Locate the cell with the specified text and output its (X, Y) center coordinate. 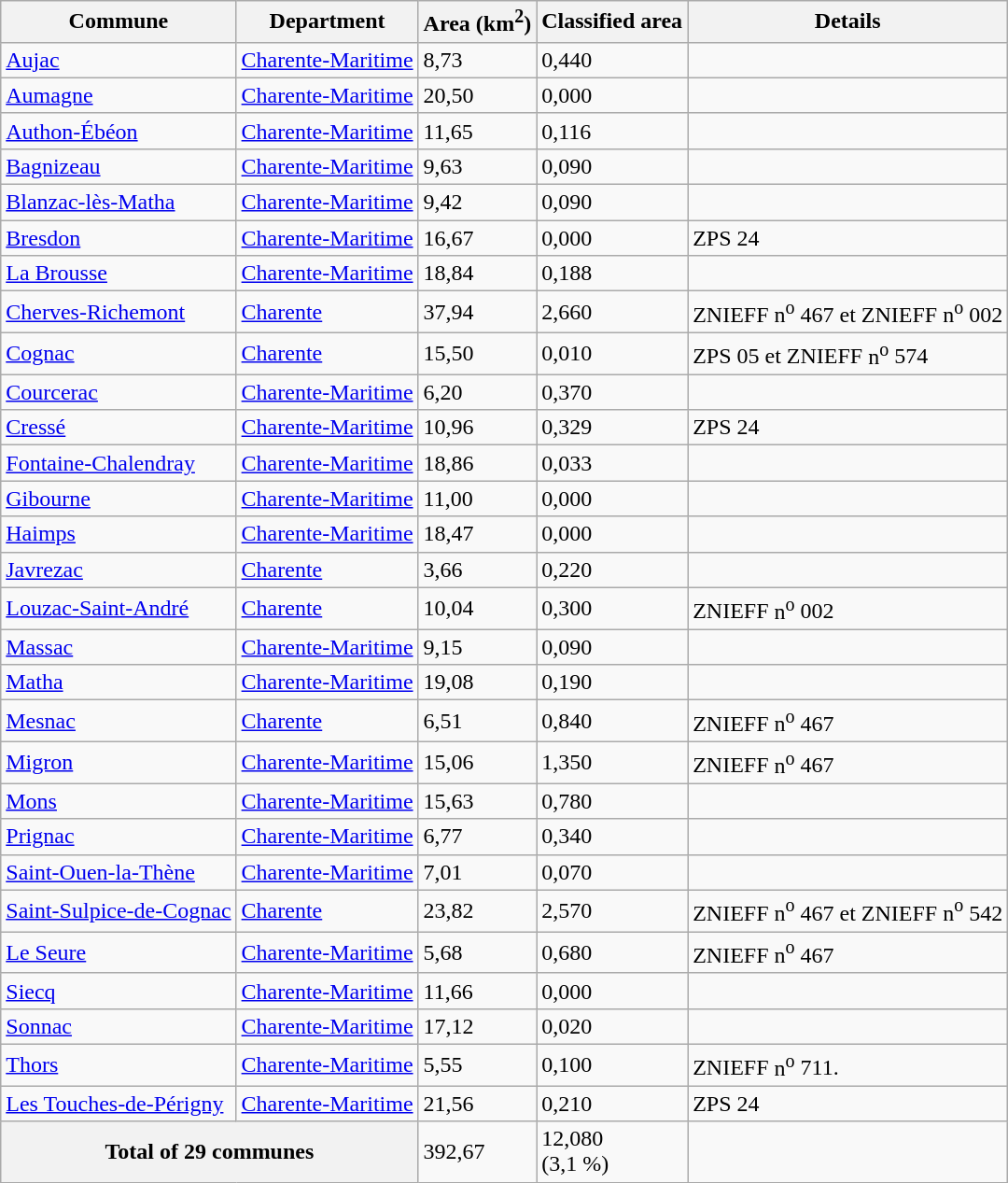
9,15 (478, 647)
Cherves-Richemont (119, 312)
6,51 (478, 721)
15,50 (478, 353)
ZNIEFF no 002 (847, 609)
0,300 (612, 609)
Haimps (119, 534)
20,50 (478, 95)
16,67 (478, 238)
Matha (119, 683)
Commune (119, 22)
Details (847, 22)
Louzac-Saint-André (119, 609)
Saint-Ouen-la-Thène (119, 872)
18,47 (478, 534)
Courcerac (119, 392)
0,210 (612, 1104)
11,65 (478, 131)
0,840 (612, 721)
9,63 (478, 166)
5,55 (478, 1064)
10,96 (478, 428)
0,188 (612, 274)
La Brousse (119, 274)
1,350 (612, 762)
Sonnac (119, 1026)
8,73 (478, 60)
ZNIEFF no 467 et ZNIEFF no 542 (847, 911)
0,190 (612, 683)
2,660 (612, 312)
11,00 (478, 499)
Le Seure (119, 952)
Mons (119, 801)
Aujac (119, 60)
Saint-Sulpice-de-Cognac (119, 911)
0,680 (612, 952)
Migron (119, 762)
21,56 (478, 1104)
0,340 (612, 837)
23,82 (478, 911)
ZNIEFF no 467 et ZNIEFF no 002 (847, 312)
Total of 29 communes (209, 1152)
17,12 (478, 1026)
Bagnizeau (119, 166)
Cressé (119, 428)
0,100 (612, 1064)
Siecq (119, 991)
0,329 (612, 428)
15,63 (478, 801)
0,010 (612, 353)
0,116 (612, 131)
3,66 (478, 570)
392,67 (478, 1152)
9,42 (478, 203)
12,080(3,1 %) (612, 1152)
0,440 (612, 60)
10,04 (478, 609)
Classified area (612, 22)
18,86 (478, 463)
6,77 (478, 837)
Fontaine-Chalendray (119, 463)
Gibourne (119, 499)
6,20 (478, 392)
ZNIEFF no 711. (847, 1064)
0,780 (612, 801)
Aumagne (119, 95)
Les Touches-de-Périgny (119, 1104)
Authon-Ébéon (119, 131)
Massac (119, 647)
Thors (119, 1064)
0,220 (612, 570)
37,94 (478, 312)
2,570 (612, 911)
Bresdon (119, 238)
11,66 (478, 991)
7,01 (478, 872)
Prignac (119, 837)
0,070 (612, 872)
Mesnac (119, 721)
Department (327, 22)
Cognac (119, 353)
Javrezac (119, 570)
18,84 (478, 274)
Area (km2) (478, 22)
ZPS 05 et ZNIEFF no 574 (847, 353)
0,033 (612, 463)
19,08 (478, 683)
Blanzac-lès-Matha (119, 203)
5,68 (478, 952)
0,020 (612, 1026)
15,06 (478, 762)
0,370 (612, 392)
